Identify which cell holds the provided text, then report its [X, Y] central coordinate. 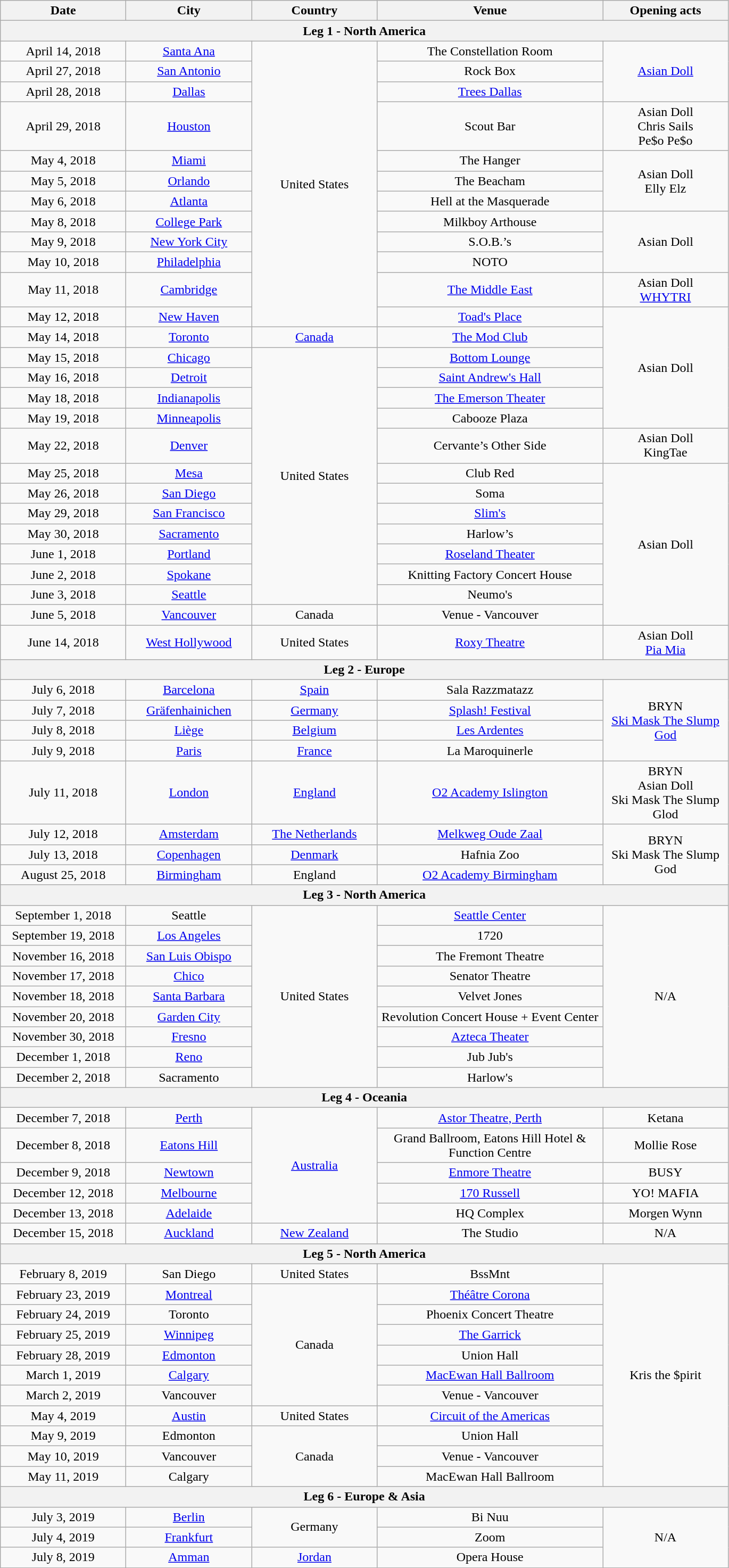
The Constellation Room [490, 51]
Liège [189, 731]
May 18, 2018 [63, 398]
February 25, 2019 [63, 1334]
Trees Dallas [490, 92]
Théâtre Corona [490, 1294]
Denver [189, 446]
December 1, 2018 [63, 1057]
February 24, 2019 [63, 1314]
College Park [189, 221]
Leg 5 - North America [365, 1254]
The Studio [490, 1233]
Chico [189, 976]
Neumo's [490, 594]
April 29, 2018 [63, 126]
Knitting Factory Concert House [490, 574]
Hell at the Masquerade [490, 201]
Saint Andrew's Hall [490, 378]
August 25, 2018 [63, 875]
July 12, 2018 [63, 834]
Los Angeles [189, 935]
Cabooze Plaza [490, 418]
Morgen Wynn [665, 1213]
BRYNAsian DollSki Mask The Slump Glod [665, 793]
Club Red [490, 473]
Spain [314, 690]
Phoenix Concert Theatre [490, 1314]
City [189, 11]
Eatons Hill [189, 1145]
May 10, 2018 [63, 262]
San Francisco [189, 513]
O2 Academy Birmingham [490, 875]
Berlin [189, 1517]
S.O.B.’s [490, 242]
BssMnt [490, 1274]
December 2, 2018 [63, 1077]
Soma [490, 493]
Ketana [665, 1118]
April 14, 2018 [63, 51]
France [314, 751]
May 14, 2018 [63, 337]
December 8, 2018 [63, 1145]
Dallas [189, 92]
July 11, 2018 [63, 793]
April 28, 2018 [63, 92]
Adelaide [189, 1213]
April 27, 2018 [63, 71]
Velvet Jones [490, 996]
San Luis Obispo [189, 956]
Austin [189, 1416]
November 18, 2018 [63, 996]
Harlow’s [490, 534]
Venue [490, 11]
BUSY [665, 1173]
Atlanta [189, 201]
Leg 4 - Oceania [365, 1098]
Cambridge [189, 289]
Gräfenhainichen [189, 710]
March 1, 2019 [63, 1375]
May 26, 2018 [63, 493]
The Mod Club [490, 337]
NOTO [490, 262]
May 12, 2018 [63, 317]
February 28, 2019 [63, 1355]
July 8, 2018 [63, 731]
Revolution Concert House + Event Center [490, 1017]
Leg 1 - North America [365, 31]
Mesa [189, 473]
O2 Academy Islington [490, 793]
Frankfurt [189, 1537]
Bottom Lounge [490, 358]
Newtown [189, 1173]
Australia [314, 1165]
Philadelphia [189, 262]
May 11, 2019 [63, 1476]
September 19, 2018 [63, 935]
The Garrick [490, 1334]
Enmore Theatre [490, 1173]
Garden City [189, 1017]
Perth [189, 1118]
HQ Complex [490, 1213]
June 2, 2018 [63, 574]
May 11, 2018 [63, 289]
Fresno [189, 1037]
Milkboy Arthouse [490, 221]
Slim's [490, 513]
February 23, 2019 [63, 1294]
Splash! Festival [490, 710]
Santa Ana [189, 51]
May 19, 2018 [63, 418]
Winnipeg [189, 1334]
The Middle East [490, 289]
May 15, 2018 [63, 358]
Les Ardentes [490, 731]
Leg 3 - North America [365, 895]
May 9, 2018 [63, 242]
Asian DollElly Elz [665, 181]
The Netherlands [314, 834]
Reno [189, 1057]
December 15, 2018 [63, 1233]
February 8, 2019 [63, 1274]
Houston [189, 126]
Hafnia Zoo [490, 854]
June 3, 2018 [63, 594]
Amman [189, 1557]
May 4, 2019 [63, 1416]
Grand Ballroom, Eatons Hill Hotel & Function Centre [490, 1145]
Azteca Theater [490, 1037]
July 6, 2018 [63, 690]
Barcelona [189, 690]
Melbourne [189, 1193]
Country [314, 11]
Astor Theatre, Perth [490, 1118]
The Beacham [490, 181]
Asian DollPia Mia [665, 642]
July 13, 2018 [63, 854]
Spokane [189, 574]
Mollie Rose [665, 1145]
July 4, 2019 [63, 1537]
November 20, 2018 [63, 1017]
Detroit [189, 378]
Cervante’s Other Side [490, 446]
December 13, 2018 [63, 1213]
Scout Bar [490, 126]
December 9, 2018 [63, 1173]
Senator Theatre [490, 976]
Paris [189, 751]
Montreal [189, 1294]
Asian DollKingTae [665, 446]
The Fremont Theatre [490, 956]
Zoom [490, 1537]
Sala Razzmatazz [490, 690]
Amsterdam [189, 834]
May 8, 2018 [63, 221]
Jub Jub's [490, 1057]
Minneapolis [189, 418]
November 16, 2018 [63, 956]
March 2, 2019 [63, 1396]
Jordan [314, 1557]
Asian DollWHYTRI [665, 289]
July 3, 2019 [63, 1517]
May 30, 2018 [63, 534]
Melkweg Oude Zaal [490, 834]
New Zealand [314, 1233]
Portland [189, 554]
September 1, 2018 [63, 915]
June 14, 2018 [63, 642]
December 12, 2018 [63, 1193]
San Antonio [189, 71]
May 29, 2018 [63, 513]
Leg 2 - Europe [365, 670]
Harlow's [490, 1077]
Denmark [314, 854]
Copenhagen [189, 854]
Circuit of the Americas [490, 1416]
La Maroquinerle [490, 751]
November 17, 2018 [63, 976]
Opera House [490, 1557]
Miami [189, 161]
June 1, 2018 [63, 554]
July 9, 2018 [63, 751]
May 9, 2019 [63, 1436]
December 7, 2018 [63, 1118]
Seattle Center [490, 915]
Belgium [314, 731]
July 7, 2018 [63, 710]
Asian DollChris SailsPe$o Pe$o [665, 126]
May 5, 2018 [63, 181]
May 10, 2019 [63, 1456]
West Hollywood [189, 642]
May 22, 2018 [63, 446]
The Hanger [490, 161]
Leg 6 - Europe & Asia [365, 1497]
Bi Nuu [490, 1517]
London [189, 793]
Roxy Theatre [490, 642]
Toad's Place [490, 317]
New York City [189, 242]
Orlando [189, 181]
Chicago [189, 358]
Kris the $pirit [665, 1375]
Opening acts [665, 11]
November 30, 2018 [63, 1037]
1720 [490, 935]
June 5, 2018 [63, 615]
Santa Barbara [189, 996]
May 25, 2018 [63, 473]
Birmingham [189, 875]
Rock Box [490, 71]
New Haven [189, 317]
Indianapolis [189, 398]
170 Russell [490, 1193]
Roseland Theater [490, 554]
May 6, 2018 [63, 201]
May 4, 2018 [63, 161]
Date [63, 11]
May 16, 2018 [63, 378]
July 8, 2019 [63, 1557]
The Emerson Theater [490, 398]
YO! MAFIA [665, 1193]
Auckland [189, 1233]
